Determine the (X, Y) coordinate at the center of the cell enclosing the given text.  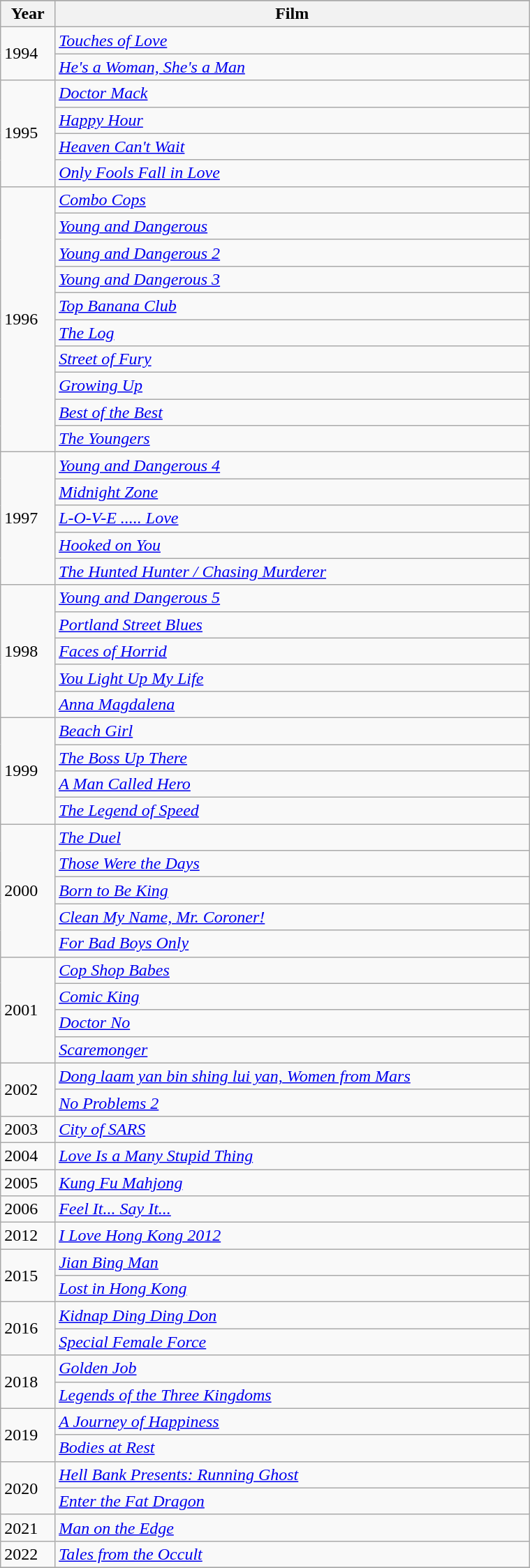
Film (292, 14)
You Light Up My Life (292, 678)
No Problems 2 (292, 1103)
Love Is a Many Stupid Thing (292, 1156)
Cop Shop Babes (292, 970)
Year (28, 14)
Growing Up (292, 386)
2006 (28, 1209)
2001 (28, 1010)
1999 (28, 770)
Dong laam yan bin shing lui yan, Women from Mars (292, 1076)
The Boss Up There (292, 757)
Beach Girl (292, 731)
Touches of Love (292, 40)
1998 (28, 651)
2002 (28, 1089)
Young and Dangerous 4 (292, 465)
Young and Dangerous (292, 226)
The Legend of Speed (292, 811)
Combo Cops (292, 200)
Heaven Can't Wait (292, 147)
Young and Dangerous 2 (292, 253)
The Youngers (292, 439)
Hooked on You (292, 545)
Clean My Name, Mr. Coroner! (292, 917)
Street of Fury (292, 359)
Kidnap Ding Ding Don (292, 1315)
2000 (28, 890)
Doctor Mack (292, 94)
1997 (28, 518)
Enter the Fat Dragon (292, 1501)
2015 (28, 1276)
Golden Job (292, 1368)
Faces of Horrid (292, 651)
For Bad Boys Only (292, 943)
2021 (28, 1528)
Midnight Zone (292, 492)
The Hunted Hunter / Chasing Murderer (292, 572)
2005 (28, 1183)
Portland Street Blues (292, 625)
The Duel (292, 837)
A Man Called Hero (292, 784)
Happy Hour (292, 120)
City of SARS (292, 1129)
Best of the Best (292, 412)
Lost in Hong Kong (292, 1289)
Jian Bing Man (292, 1262)
Scaremonger (292, 1050)
1995 (28, 133)
Special Female Force (292, 1342)
Only Fools Fall in Love (292, 173)
I Love Hong Kong 2012 (292, 1236)
2003 (28, 1129)
Man on the Edge (292, 1528)
Top Banana Club (292, 306)
A Journey of Happiness (292, 1421)
Hell Bank Presents: Running Ghost (292, 1474)
2022 (28, 1554)
Tales from the Occult (292, 1554)
L-O-V-E ..... Love (292, 518)
1996 (28, 320)
2012 (28, 1236)
Those Were the Days (292, 864)
He's a Woman, She's a Man (292, 67)
Young and Dangerous 5 (292, 598)
2018 (28, 1382)
2016 (28, 1329)
Anna Magdalena (292, 704)
1994 (28, 54)
2020 (28, 1488)
Legends of the Three Kingdoms (292, 1395)
The Log (292, 333)
2004 (28, 1156)
Born to Be King (292, 890)
Bodies at Rest (292, 1448)
Feel It... Say It... (292, 1209)
Comic King (292, 996)
2019 (28, 1435)
Doctor No (292, 1023)
Kung Fu Mahjong (292, 1183)
Young and Dangerous 3 (292, 279)
